Return the (x, y) coordinate for the center point of the cell that contains the specified text.  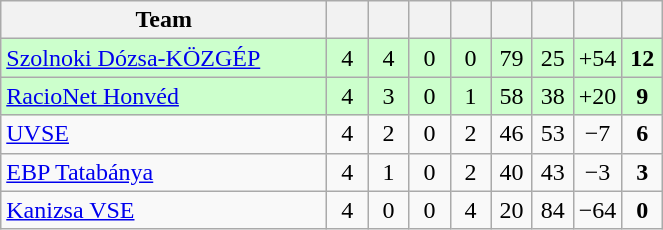
46 (512, 134)
Kanizsa VSE (164, 210)
12 (642, 58)
20 (512, 210)
−3 (598, 172)
+54 (598, 58)
Szolnoki Dózsa-KÖZGÉP (164, 58)
25 (552, 58)
RacioNet Honvéd (164, 96)
79 (512, 58)
84 (552, 210)
Team (164, 20)
−64 (598, 210)
58 (512, 96)
43 (552, 172)
38 (552, 96)
EBP Tatabánya (164, 172)
9 (642, 96)
53 (552, 134)
40 (512, 172)
UVSE (164, 134)
+20 (598, 96)
6 (642, 134)
−7 (598, 134)
